Output the (X, Y) coordinate of the center of the cell containing the given text.  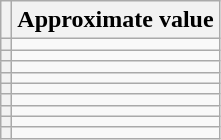
Approximate value (116, 20)
